Return [x, y] of the center of cell containing provided text 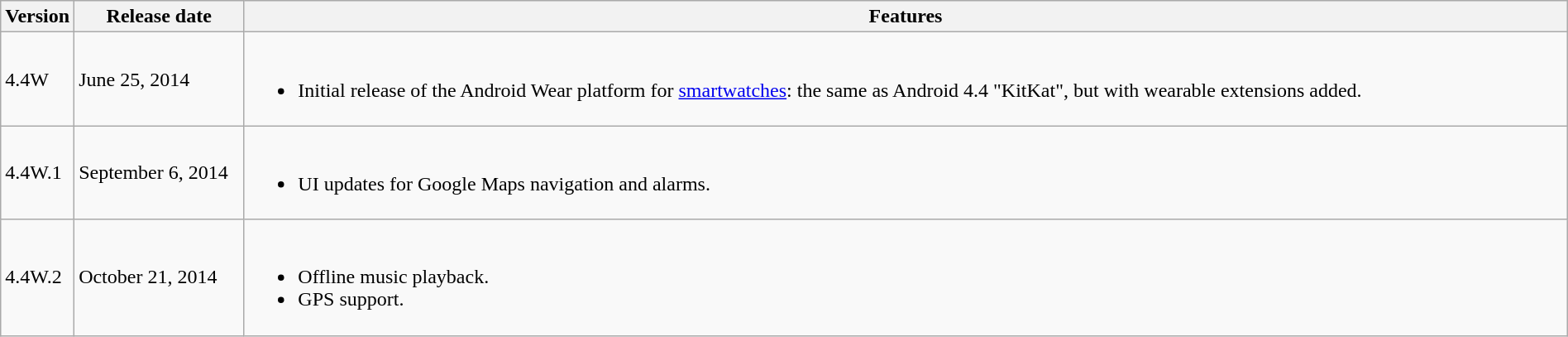
Version [38, 17]
4.4W [38, 79]
4.4W.2 [38, 277]
Initial release of the Android Wear platform for smartwatches: the same as Android 4.4 "KitKat", but with wearable extensions added. [906, 79]
Features [906, 17]
June 25, 2014 [159, 79]
Release date [159, 17]
UI updates for Google Maps navigation and alarms. [906, 172]
September 6, 2014 [159, 172]
4.4W.1 [38, 172]
Offline music playback.GPS support. [906, 277]
October 21, 2014 [159, 277]
